Return the (x, y) coordinate for the center point of the cell that contains the specified text.  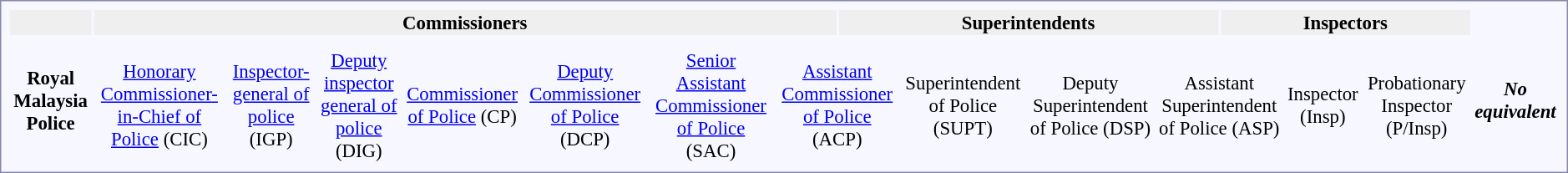
Commissioner of Police (CP) (463, 105)
Deputy Commissioner of Police (DCP) (585, 105)
Superintendent of Police (SUPT) (963, 105)
Probationary Inspector (P/Insp) (1417, 105)
Inspector-general of police (IGP) (271, 105)
Superintendents (1028, 23)
Inspectors (1346, 23)
Assistant Commissioner of Police (ACP) (837, 105)
Inspector (Insp) (1323, 105)
Deputy Superintendent of Police (DSP) (1090, 105)
Honorary Commissioner-in-Chief of Police (CIC) (159, 105)
Senior Assistant Commissioner of Police (SAC) (711, 105)
Deputy inspector general of police (DIG) (359, 105)
No equivalent (1515, 100)
Commissioners (464, 23)
Royal Malaysia Police (50, 100)
Assistant Superintendent of Police (ASP) (1219, 105)
